Extract the (x, y) coordinate from the center of the cell holding the provided text.  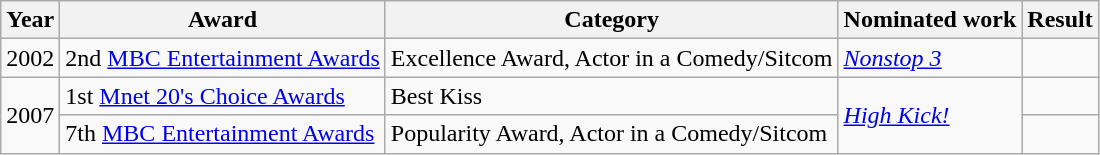
Best Kiss (612, 96)
7th MBC Entertainment Awards (223, 134)
Nonstop 3 (930, 58)
2007 (30, 115)
Result (1060, 20)
Nominated work (930, 20)
Year (30, 20)
1st Mnet 20's Choice Awards (223, 96)
2002 (30, 58)
Award (223, 20)
Popularity Award, Actor in a Comedy/Sitcom (612, 134)
Excellence Award, Actor in a Comedy/Sitcom (612, 58)
2nd MBC Entertainment Awards (223, 58)
High Kick! (930, 115)
Category (612, 20)
